Find where the given text appears and provide that cell's center as (x, y) coordinate. 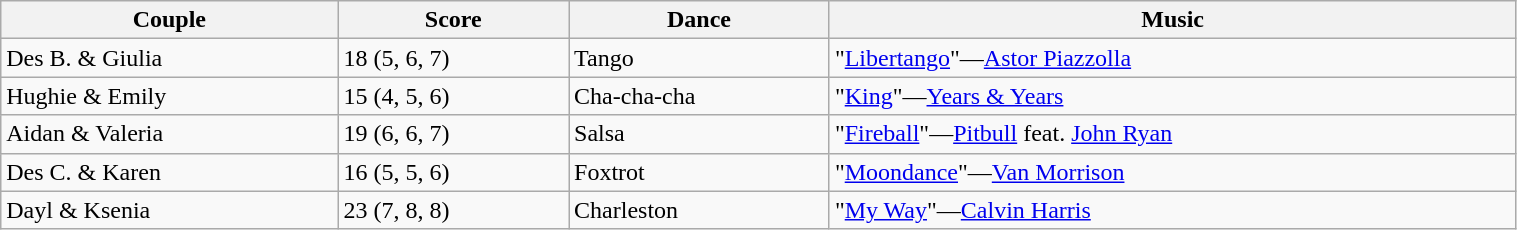
Score (454, 20)
"Moondance"—Van Morrison (1172, 172)
"My Way"—Calvin Harris (1172, 210)
Cha-cha-cha (700, 96)
23 (7, 8, 8) (454, 210)
18 (5, 6, 7) (454, 58)
16 (5, 5, 6) (454, 172)
Hughie & Emily (170, 96)
Aidan & Valeria (170, 134)
Tango (700, 58)
Dayl & Ksenia (170, 210)
"Fireball"—Pitbull feat. John Ryan (1172, 134)
15 (4, 5, 6) (454, 96)
19 (6, 6, 7) (454, 134)
"King"—Years & Years (1172, 96)
Salsa (700, 134)
Dance (700, 20)
Foxtrot (700, 172)
Des B. & Giulia (170, 58)
Couple (170, 20)
Music (1172, 20)
"Libertango"—Astor Piazzolla (1172, 58)
Charleston (700, 210)
Des C. & Karen (170, 172)
